Locate the cell with the specified text and output its (X, Y) center coordinate. 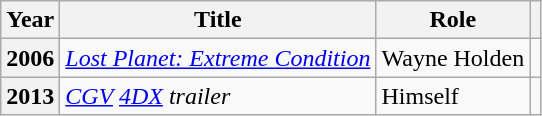
Year (30, 20)
Himself (453, 96)
CGV 4DX trailer (218, 96)
Wayne Holden (453, 58)
Title (218, 20)
2013 (30, 96)
Role (453, 20)
Lost Planet: Extreme Condition (218, 58)
2006 (30, 58)
